Locate the cell with the specified text and output its [x, y] center coordinate. 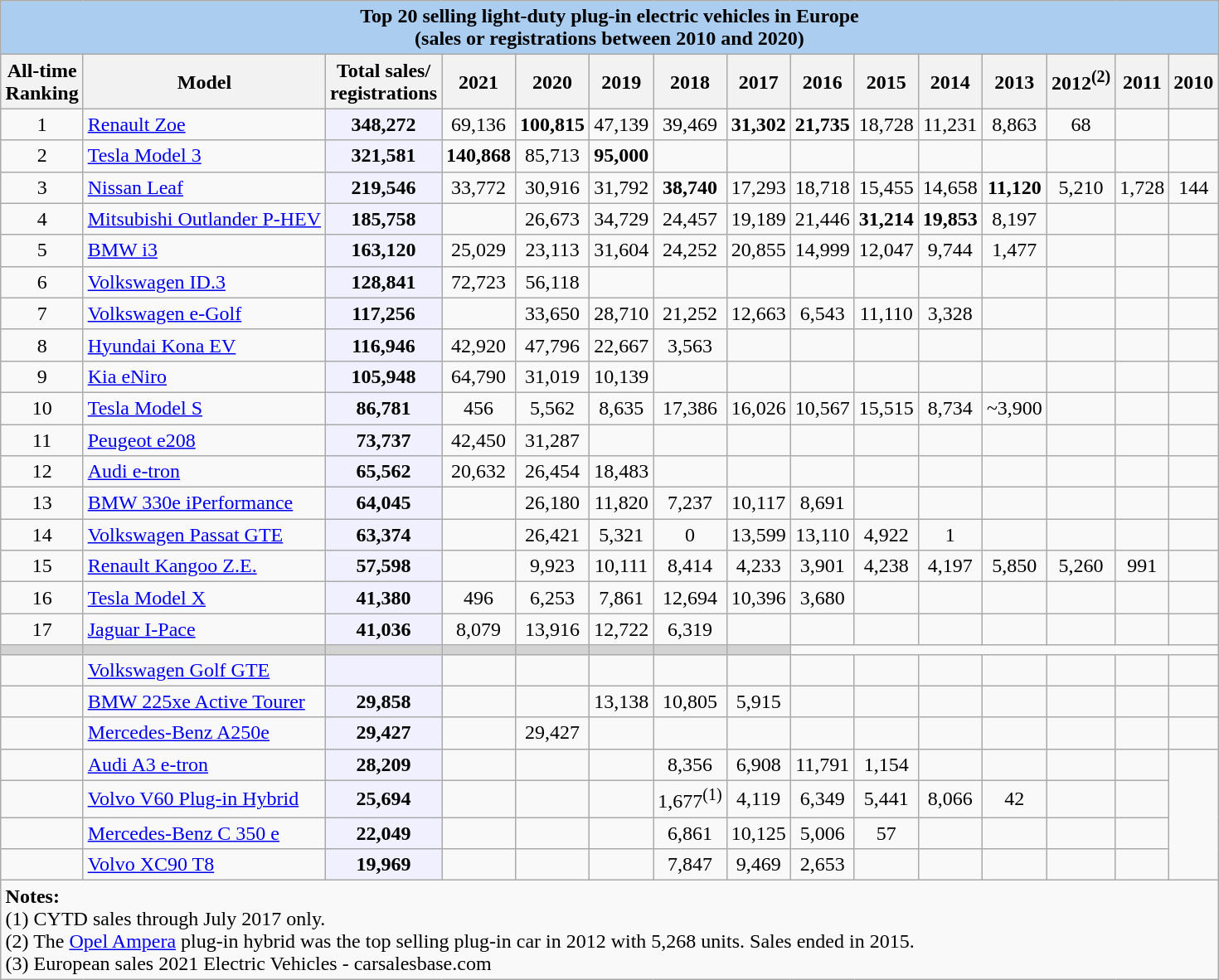
Volkswagen ID.3 [204, 282]
29,858 [384, 701]
8,635 [622, 408]
31,302 [758, 124]
9 [41, 376]
56,118 [552, 282]
3,563 [690, 345]
116,946 [384, 345]
Audi e-tron [204, 472]
10 [41, 408]
6,861 [690, 833]
Mitsubishi Outlander P-HEV [204, 219]
22,667 [622, 345]
7,861 [622, 598]
42,450 [479, 440]
Renault Kangoo Z.E. [204, 566]
23,113 [552, 250]
18,483 [622, 472]
5,915 [758, 701]
6,349 [823, 799]
6,543 [823, 313]
Mercedes-Benz A250e [204, 733]
4,119 [758, 799]
BMW 330e iPerformance [204, 503]
2018 [690, 81]
95,000 [622, 156]
163,120 [384, 250]
5,562 [552, 408]
39,469 [690, 124]
16 [41, 598]
86,781 [384, 408]
9,744 [950, 250]
24,252 [690, 250]
42,920 [479, 345]
8,079 [479, 629]
31,604 [622, 250]
5,321 [622, 535]
8,691 [823, 503]
6 [41, 282]
144 [1194, 187]
14,658 [950, 187]
13,110 [823, 535]
64,790 [479, 376]
219,546 [384, 187]
BMW 225xe Active Tourer [204, 701]
21,252 [690, 313]
41,380 [384, 598]
24,457 [690, 219]
57 [886, 833]
100,815 [552, 124]
Tesla Model X [204, 598]
20,632 [479, 472]
4,922 [886, 535]
10,396 [758, 598]
15,515 [886, 408]
2016 [823, 81]
105,948 [384, 376]
Tesla Model 3 [204, 156]
21,735 [823, 124]
2014 [950, 81]
8,734 [950, 408]
2012(2) [1081, 81]
12,047 [886, 250]
0 [690, 535]
10,805 [690, 701]
6,253 [552, 598]
6,319 [690, 629]
4,233 [758, 566]
68 [1081, 124]
26,180 [552, 503]
11,120 [1014, 187]
13 [41, 503]
185,758 [384, 219]
Hyundai Kona EV [204, 345]
17 [41, 629]
15,455 [886, 187]
5,210 [1081, 187]
3 [41, 187]
47,139 [622, 124]
2020 [552, 81]
2 [41, 156]
Renault Zoe [204, 124]
9,923 [552, 566]
11 [41, 440]
Total sales/registrations [384, 81]
2013 [1014, 81]
140,868 [479, 156]
34,729 [622, 219]
496 [479, 598]
21,446 [823, 219]
348,272 [384, 124]
85,713 [552, 156]
16,026 [758, 408]
5 [41, 250]
2,653 [823, 865]
10,117 [758, 503]
8,356 [690, 764]
117,256 [384, 313]
1,154 [886, 764]
10,125 [758, 833]
13,138 [622, 701]
13,599 [758, 535]
1,728 [1143, 187]
25,694 [384, 799]
26,673 [552, 219]
Volvo V60 Plug-in Hybrid [204, 799]
11,231 [950, 124]
5,260 [1081, 566]
5,006 [823, 833]
11,791 [823, 764]
2011 [1143, 81]
11,820 [622, 503]
2015 [886, 81]
18,728 [886, 124]
7 [41, 313]
28,209 [384, 764]
31,792 [622, 187]
73,737 [384, 440]
33,772 [479, 187]
47,796 [552, 345]
Tesla Model S [204, 408]
~3,900 [1014, 408]
72,723 [479, 282]
4,197 [950, 566]
Top 20 selling light-duty plug-in electric vehicles in Europe (sales or registrations between 2010 and 2020) [609, 28]
41,036 [384, 629]
8 [41, 345]
19,189 [758, 219]
5,441 [886, 799]
18,718 [823, 187]
Mercedes-Benz C 350 e [204, 833]
Kia eNiro [204, 376]
19,969 [384, 865]
2010 [1194, 81]
Model [204, 81]
12,694 [690, 598]
Audi A3 e-tron [204, 764]
Volvo XC90 T8 [204, 865]
Jaguar I-Pace [204, 629]
20,855 [758, 250]
Volkswagen Passat GTE [204, 535]
19,853 [950, 219]
8,197 [1014, 219]
3,680 [823, 598]
2017 [758, 81]
26,454 [552, 472]
2019 [622, 81]
69,136 [479, 124]
BMW i3 [204, 250]
4,238 [886, 566]
3,901 [823, 566]
991 [1143, 566]
6,908 [758, 764]
25,029 [479, 250]
8,066 [950, 799]
14 [41, 535]
4 [41, 219]
8,414 [690, 566]
10,111 [622, 566]
321,581 [384, 156]
38,740 [690, 187]
15 [41, 566]
10,139 [622, 376]
28,710 [622, 313]
31,214 [886, 219]
12,722 [622, 629]
14,999 [823, 250]
8,863 [1014, 124]
2021 [479, 81]
22,049 [384, 833]
456 [479, 408]
12 [41, 472]
All-timeRanking [41, 81]
Volkswagen Golf GTE [204, 670]
17,386 [690, 408]
33,650 [552, 313]
Peugeot e208 [204, 440]
26,421 [552, 535]
65,562 [384, 472]
11,110 [886, 313]
7,847 [690, 865]
64,045 [384, 503]
42 [1014, 799]
1,677(1) [690, 799]
17,293 [758, 187]
3,328 [950, 313]
Nissan Leaf [204, 187]
Volkswagen e-Golf [204, 313]
10,567 [823, 408]
31,019 [552, 376]
30,916 [552, 187]
31,287 [552, 440]
12,663 [758, 313]
128,841 [384, 282]
13,916 [552, 629]
57,598 [384, 566]
63,374 [384, 535]
7,237 [690, 503]
9,469 [758, 865]
1,477 [1014, 250]
5,850 [1014, 566]
